For the text-containing cell, return its midpoint in [X, Y] coordinate format. 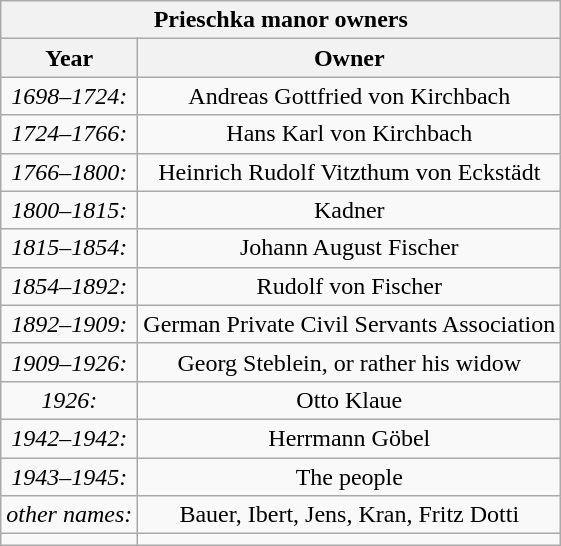
Owner [350, 58]
other names: [70, 515]
1724–1766: [70, 134]
1943–1945: [70, 477]
Andreas Gottfried von Kirchbach [350, 96]
1926: [70, 400]
Year [70, 58]
1854–1892: [70, 286]
Bauer, Ibert, Jens, Kran, Fritz Dotti [350, 515]
1942–1942: [70, 438]
Herrmann Göbel [350, 438]
German Private Civil Servants Association [350, 324]
1892–1909: [70, 324]
Johann August Fischer [350, 248]
1815–1854: [70, 248]
1800–1815: [70, 210]
Prieschka manor owners [281, 20]
Otto Klaue [350, 400]
Heinrich Rudolf Vitzthum von Eckstädt [350, 172]
The people [350, 477]
1909–1926: [70, 362]
Kadner [350, 210]
Hans Karl von Kirchbach [350, 134]
Rudolf von Fischer [350, 286]
1766–1800: [70, 172]
1698–1724: [70, 96]
Georg Steblein, or rather his widow [350, 362]
